Search for the cell housing the specified text and yield its (X, Y) center coordinate. 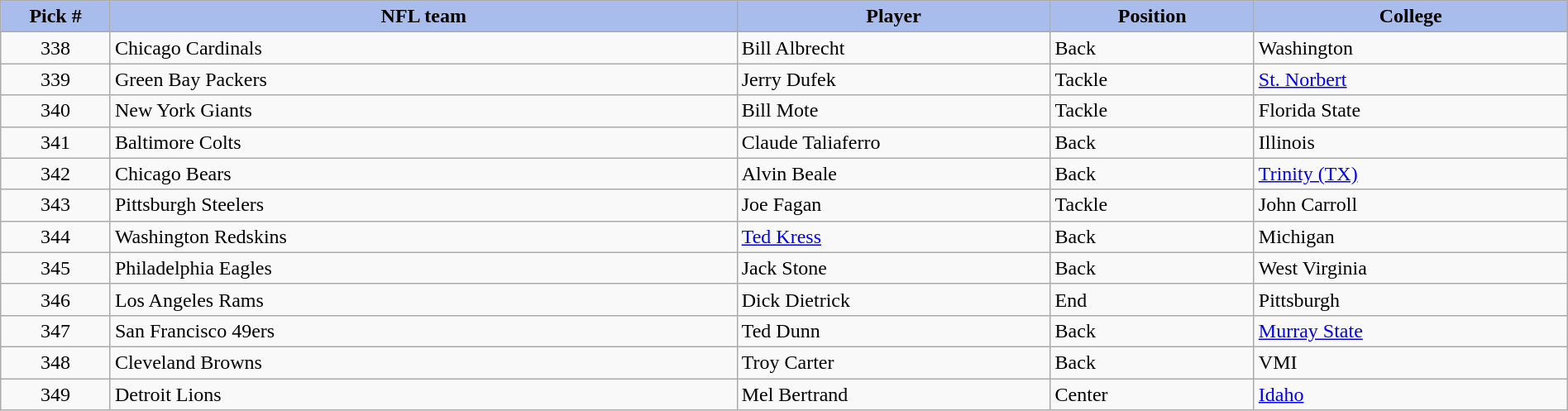
Chicago Bears (423, 174)
348 (56, 362)
Florida State (1411, 111)
Pittsburgh (1411, 299)
Washington Redskins (423, 237)
New York Giants (423, 111)
Idaho (1411, 394)
St. Norbert (1411, 79)
Philadelphia Eagles (423, 268)
Pittsburgh Steelers (423, 205)
College (1411, 17)
Position (1152, 17)
Detroit Lions (423, 394)
Murray State (1411, 331)
Chicago Cardinals (423, 48)
343 (56, 205)
Bill Mote (893, 111)
Player (893, 17)
344 (56, 237)
Ted Kress (893, 237)
End (1152, 299)
338 (56, 48)
Michigan (1411, 237)
NFL team (423, 17)
Alvin Beale (893, 174)
Green Bay Packers (423, 79)
342 (56, 174)
VMI (1411, 362)
Center (1152, 394)
Bill Albrecht (893, 48)
339 (56, 79)
Troy Carter (893, 362)
Cleveland Browns (423, 362)
346 (56, 299)
Ted Dunn (893, 331)
Pick # (56, 17)
Joe Fagan (893, 205)
Dick Dietrick (893, 299)
Mel Bertrand (893, 394)
340 (56, 111)
Baltimore Colts (423, 142)
Claude Taliaferro (893, 142)
Illinois (1411, 142)
345 (56, 268)
349 (56, 394)
Los Angeles Rams (423, 299)
West Virginia (1411, 268)
Jerry Dufek (893, 79)
Washington (1411, 48)
San Francisco 49ers (423, 331)
347 (56, 331)
Jack Stone (893, 268)
John Carroll (1411, 205)
341 (56, 142)
Trinity (TX) (1411, 174)
